Return (x, y) of the center of cell containing provided text 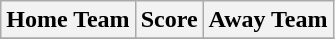
Away Team (268, 20)
Score (169, 20)
Home Team (68, 20)
